Capture the cell that displays the provided text and extract its [X, Y] central coordinate. 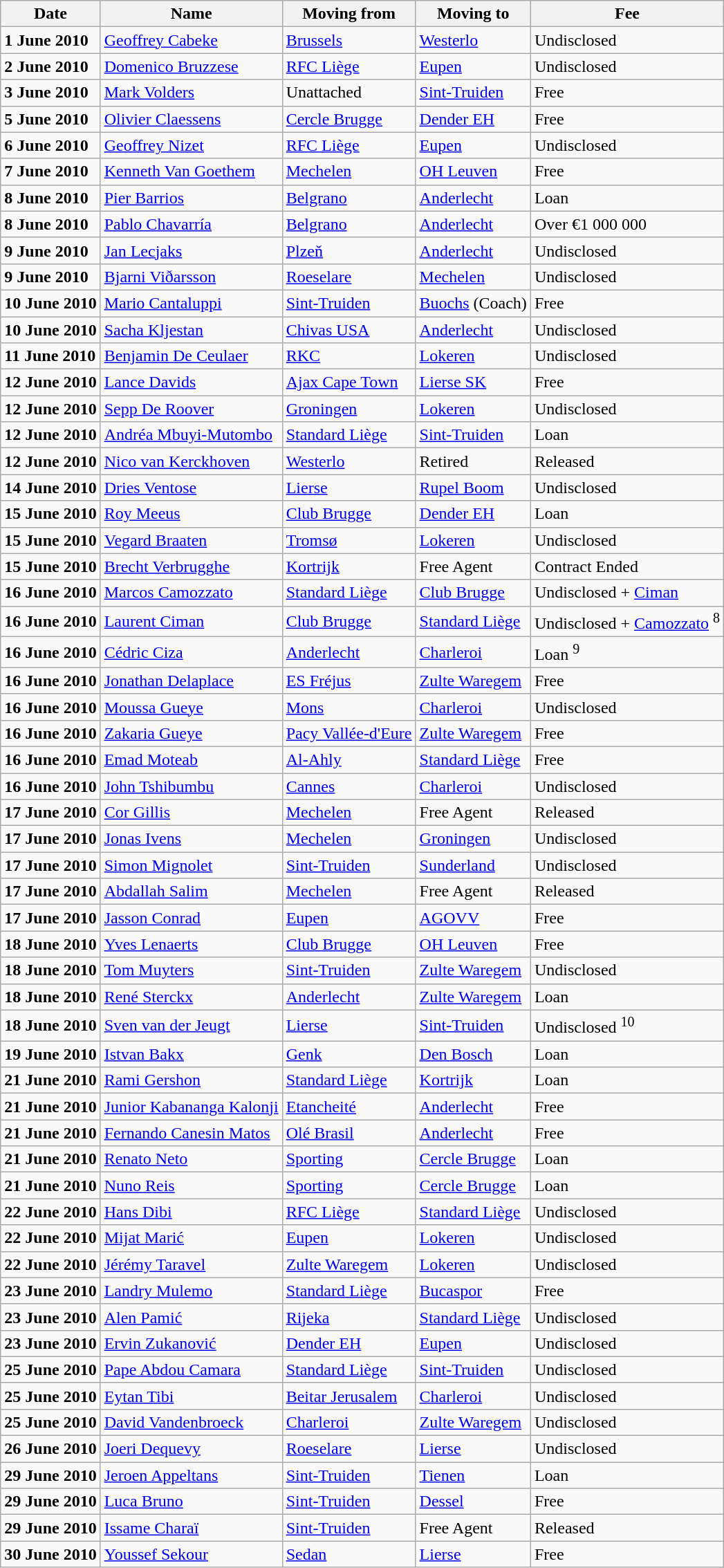
Loan 9 [626, 653]
Den Bosch [473, 1054]
Laurent Ciman [191, 621]
3 June 2010 [50, 93]
Bjarni Viðarsson [191, 277]
Fernando Canesin Matos [191, 1133]
Jasson Conrad [191, 918]
Youssef Sekour [191, 1554]
Sven van der Jeugt [191, 1025]
Buochs (Coach) [473, 303]
Pape Abdou Camara [191, 1369]
Moussa Gueye [191, 707]
Over €1 000 000 [626, 224]
AGOVV [473, 918]
30 June 2010 [50, 1554]
Jan Lecjaks [191, 250]
Hans Dibi [191, 1212]
Unattached [349, 93]
Renato Neto [191, 1159]
7 June 2010 [50, 172]
26 June 2010 [50, 1449]
Contract Ended [626, 566]
Rijeka [349, 1317]
Sepp De Roover [191, 409]
John Tshibumbu [191, 786]
Chivas USA [349, 330]
Mons [349, 707]
Landry Mulemo [191, 1291]
Zakaria Gueye [191, 733]
Istvan Bakx [191, 1054]
Jeroen Appeltans [191, 1475]
Roy Meeus [191, 514]
Undisclosed + Ciman [626, 593]
Jérémy Taravel [191, 1264]
Nico van Kerckhoven [191, 461]
Jonathan Delaplace [191, 681]
Dessel [473, 1502]
Luca Bruno [191, 1502]
Marcos Camozzato [191, 593]
Name [191, 14]
Issame Charaï [191, 1528]
Ajax Cape Town [349, 382]
Moving from [349, 14]
Abdallah Salim [191, 892]
Plzeň [349, 250]
Kenneth Van Goethem [191, 172]
Emad Moteab [191, 759]
Alen Pamić [191, 1317]
Vegard Braaten [191, 540]
David Vandenbroeck [191, 1423]
Bucaspor [473, 1291]
Sacha Kljestan [191, 330]
Lierse SK [473, 382]
Tienen [473, 1475]
Geoffrey Nizet [191, 145]
Andréa Mbuyi-Mutombo [191, 435]
Etancheité [349, 1107]
Jonas Ivens [191, 839]
Pier Barrios [191, 198]
Brecht Verbrugghe [191, 566]
Cannes [349, 786]
Olé Brasil [349, 1133]
Genk [349, 1054]
Lance Davids [191, 382]
11 June 2010 [50, 356]
Cédric Ciza [191, 653]
5 June 2010 [50, 119]
Date [50, 14]
Pacy Vallée-d'Eure [349, 733]
Undisclosed 10 [626, 1025]
Simon Mignolet [191, 865]
Undisclosed + Camozzato 8 [626, 621]
Eytan Tibi [191, 1396]
Rami Gershon [191, 1080]
6 June 2010 [50, 145]
Brussels [349, 40]
ES Fréjus [349, 681]
Sedan [349, 1554]
Joeri Dequevy [191, 1449]
Moving to [473, 14]
19 June 2010 [50, 1054]
Pablo Chavarría [191, 224]
1 June 2010 [50, 40]
Yves Lenaerts [191, 944]
14 June 2010 [50, 488]
Junior Kabananga Kalonji [191, 1107]
Geoffrey Cabeke [191, 40]
Ervin Zukanović [191, 1343]
2 June 2010 [50, 66]
Fee [626, 14]
Olivier Claessens [191, 119]
Nuno Reis [191, 1186]
RKC [349, 356]
Benjamin De Ceulaer [191, 356]
Sunderland [473, 865]
Dries Ventose [191, 488]
Mijat Marić [191, 1238]
Retired [473, 461]
Domenico Bruzzese [191, 66]
Mario Cantaluppi [191, 303]
Mark Volders [191, 93]
Rupel Boom [473, 488]
Beitar Jerusalem [349, 1396]
René Sterckx [191, 997]
Cor Gillis [191, 813]
Al-Ahly [349, 759]
Tromsø [349, 540]
Tom Muyters [191, 970]
